Pinpoint the cell where the given text exists, returning its [x, y] midpoint coordinate. 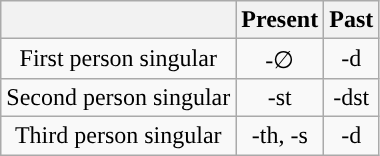
First person singular [118, 59]
Past [352, 20]
-th, -s [280, 135]
-dst [352, 97]
-∅ [280, 59]
Third person singular [118, 135]
Second person singular [118, 97]
-st [280, 97]
Present [280, 20]
